Locate the cell with the specified text and output its [x, y] center coordinate. 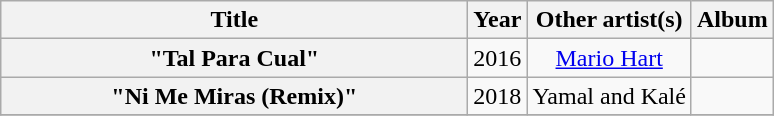
Other artist(s) [610, 20]
"Ni Me Miras (Remix)" [234, 96]
Yamal and Kalé [610, 96]
2018 [498, 96]
Album [732, 20]
Year [498, 20]
2016 [498, 58]
Title [234, 20]
"Tal Para Cual" [234, 58]
Mario Hart [610, 58]
